For the text-containing cell, return its midpoint in [X, Y] coordinate format. 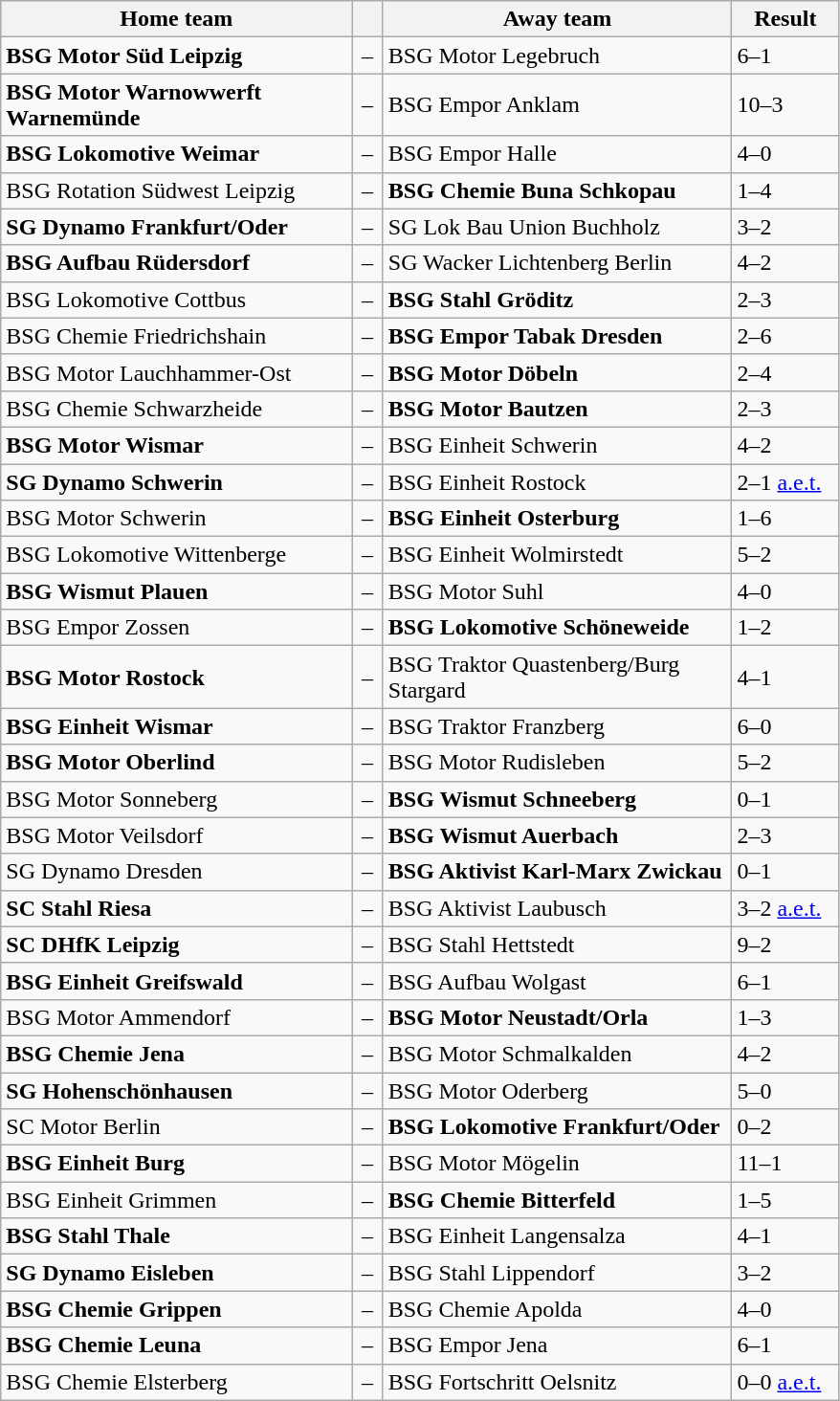
Result [785, 19]
BSG Einheit Burg [176, 1164]
BSG Empor Anklam [557, 105]
BSG Lokomotive Weimar [176, 154]
BSG Rotation Südwest Leipzig [176, 190]
BSG Stahl Hettstedt [557, 945]
BSG Wismut Schneeberg [557, 799]
1–3 [785, 1017]
SG Dynamo Eisleben [176, 1273]
BSG Motor Rostock [176, 678]
SG Lok Bau Union Buchholz [557, 227]
2–1 a.e.t. [785, 481]
BSG Empor Halle [557, 154]
BSG Motor Neustadt/Orla [557, 1017]
BSG Motor Suhl [557, 591]
11–1 [785, 1164]
5–0 [785, 1090]
BSG Motor Lauchhammer-Ost [176, 372]
2–4 [785, 372]
BSG Chemie Friedrichshain [176, 336]
BSG Aufbau Rüdersdorf [176, 263]
BSG Lokomotive Schöneweide [557, 628]
BSG Motor Veilsdorf [176, 835]
1–4 [785, 190]
10–3 [785, 105]
BSG Motor Ammendorf [176, 1017]
SG Dynamo Frankfurt/Oder [176, 227]
BSG Motor Bautzen [557, 409]
Away team [557, 19]
BSG Einheit Rostock [557, 481]
SC Stahl Riesa [176, 908]
6–0 [785, 726]
BSG Einheit Grimmen [176, 1200]
1–2 [785, 628]
BSG Einheit Schwerin [557, 445]
BSG Chemie Apolda [557, 1309]
BSG Chemie Leuna [176, 1345]
BSG Einheit Greifswald [176, 981]
BSG Empor Zossen [176, 628]
BSG Aktivist Karl-Marx Zwickau [557, 872]
BSG Motor Schwerin [176, 519]
1–5 [785, 1200]
BSG Empor Tabak Dresden [557, 336]
BSG Einheit Langensalza [557, 1236]
Home team [176, 19]
BSG Motor Legebruch [557, 56]
BSG Einheit Osterburg [557, 519]
BSG Motor Mögelin [557, 1164]
BSG Aufbau Wolgast [557, 981]
0–2 [785, 1127]
BSG Wismut Plauen [176, 591]
BSG Lokomotive Wittenberge [176, 555]
BSG Empor Jena [557, 1345]
SG Wacker Lichtenberg Berlin [557, 263]
BSG Motor Wismar [176, 445]
BSG Stahl Thale [176, 1236]
BSG Stahl Lippendorf [557, 1273]
BSG Aktivist Laubusch [557, 908]
SC DHfK Leipzig [176, 945]
BSG Motor Rudisleben [557, 763]
3–2 a.e.t. [785, 908]
BSG Chemie Schwarzheide [176, 409]
BSG Chemie Buna Schkopau [557, 190]
SG Dynamo Schwerin [176, 481]
BSG Motor Oberlind [176, 763]
BSG Einheit Wolmirstedt [557, 555]
BSG Lokomotive Cottbus [176, 300]
BSG Chemie Jena [176, 1054]
SG Hohenschönhausen [176, 1090]
9–2 [785, 945]
BSG Lokomotive Frankfurt/Oder [557, 1127]
BSG Chemie Bitterfeld [557, 1200]
BSG Chemie Elsterberg [176, 1382]
BSG Motor Sonneberg [176, 799]
BSG Motor Döbeln [557, 372]
SG Dynamo Dresden [176, 872]
BSG Traktor Quastenberg/Burg Stargard [557, 678]
1–6 [785, 519]
SC Motor Berlin [176, 1127]
2–6 [785, 336]
BSG Einheit Wismar [176, 726]
BSG Wismut Auerbach [557, 835]
BSG Stahl Gröditz [557, 300]
BSG Motor Warnowwerft Warnemünde [176, 105]
0–0 a.e.t. [785, 1382]
BSG Traktor Franzberg [557, 726]
BSG Chemie Grippen [176, 1309]
BSG Motor Oderberg [557, 1090]
BSG Motor Schmalkalden [557, 1054]
BSG Fortschritt Oelsnitz [557, 1382]
BSG Motor Süd Leipzig [176, 56]
